Search for the cell housing the specified text and yield its [x, y] center coordinate. 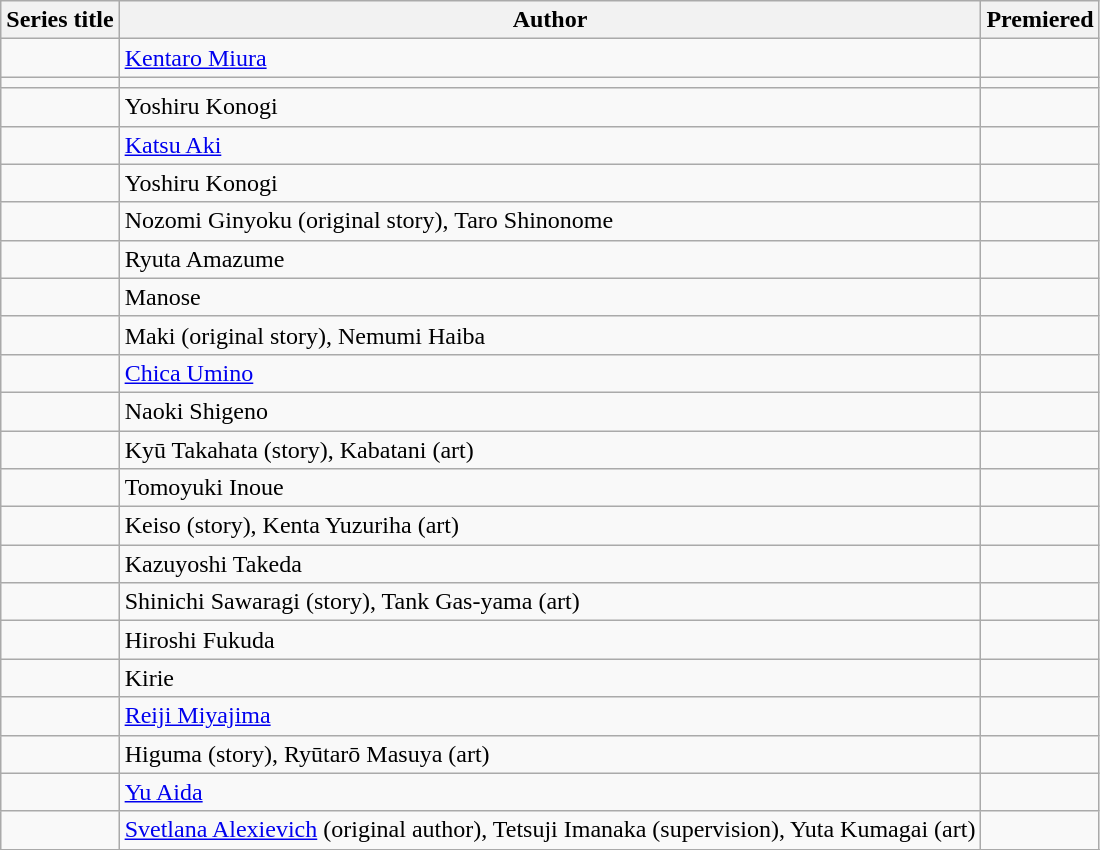
Keiso (story), Kenta Yuzuriha (art) [550, 526]
Series title [60, 20]
Author [550, 20]
Naoki Shigeno [550, 411]
Premiered [1040, 20]
Kirie [550, 678]
Kentaro Miura [550, 58]
Reiji Miyajima [550, 716]
Chica Umino [550, 373]
Higuma (story), Ryūtarō Masuya (art) [550, 754]
Hiroshi Fukuda [550, 640]
Kyū Takahata (story), Kabatani (art) [550, 449]
Nozomi Ginyoku (original story), Taro Shinonome [550, 221]
Manose [550, 297]
Kazuyoshi Takeda [550, 564]
Svetlana Alexievich (original author), Tetsuji Imanaka (supervision), Yuta Kumagai (art) [550, 830]
Maki (original story), Nemumi Haiba [550, 335]
Ryuta Amazume [550, 259]
Shinichi Sawaragi (story), Tank Gas-yama (art) [550, 602]
Yu Aida [550, 792]
Tomoyuki Inoue [550, 488]
Katsu Aki [550, 145]
